Pinpoint the cell where the given text exists, returning its (x, y) midpoint coordinate. 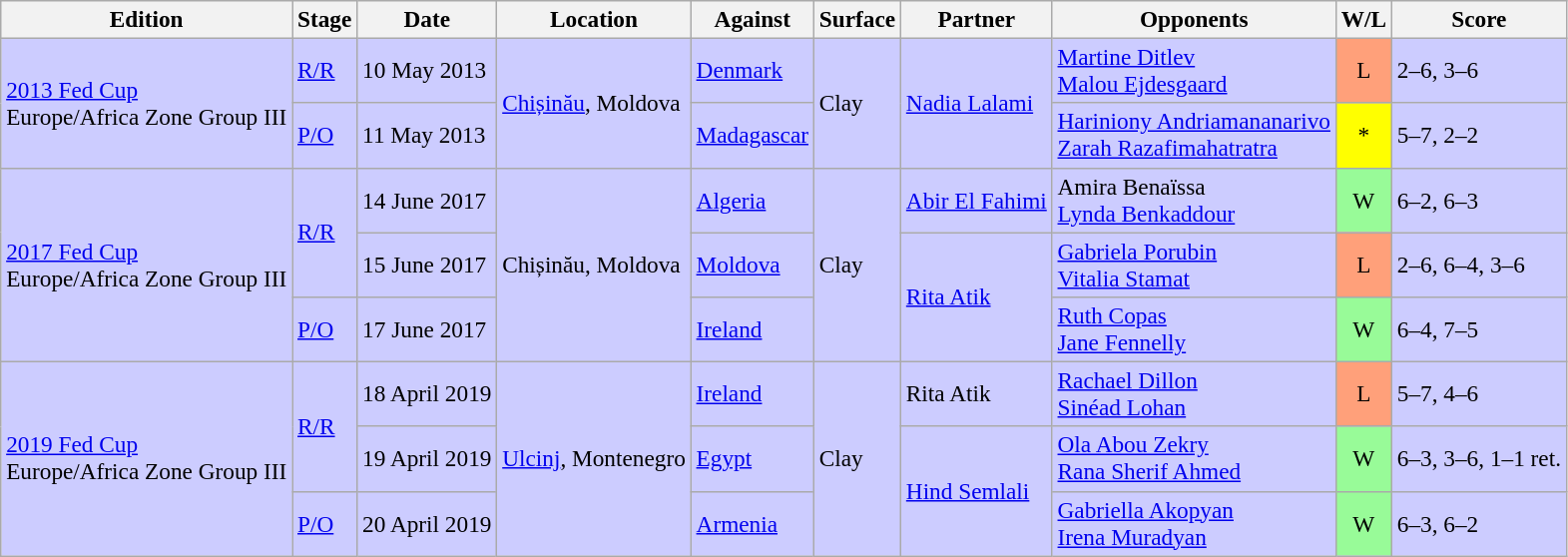
Ola Abou Zekry Rana Sherif Ahmed (1194, 459)
Stage (325, 19)
Moldova (753, 264)
6–3, 6–2 (1479, 523)
18 April 2019 (427, 393)
2–6, 6–4, 3–6 (1479, 264)
Edition (147, 19)
Denmark (753, 70)
Hind Semlali (976, 491)
5–7, 2–2 (1479, 136)
17 June 2017 (427, 329)
Armenia (753, 523)
Madagascar (753, 136)
Rachael Dillon Sinéad Lohan (1194, 393)
Amira Benaïssa Lynda Benkaddour (1194, 200)
Abir El Fahimi (976, 200)
Partner (976, 19)
19 April 2019 (427, 459)
6–3, 3–6, 1–1 ret. (1479, 459)
20 April 2019 (427, 523)
11 May 2013 (427, 136)
Egypt (753, 459)
Hariniony Andriamananarivo Zarah Razafimahatratra (1194, 136)
2–6, 3–6 (1479, 70)
6–4, 7–5 (1479, 329)
W/L (1363, 19)
Ruth Copas Jane Fennelly (1194, 329)
15 June 2017 (427, 264)
14 June 2017 (427, 200)
Opponents (1194, 19)
Against (753, 19)
Surface (856, 19)
Algeria (753, 200)
Ulcinj, Montenegro (594, 458)
5–7, 4–6 (1479, 393)
Nadia Lalami (976, 103)
6–2, 6–3 (1479, 200)
Gabriella Akopyan Irena Muradyan (1194, 523)
* (1363, 136)
Date (427, 19)
2017 Fed Cup Europe/Africa Zone Group III (147, 265)
2013 Fed Cup Europe/Africa Zone Group III (147, 103)
Score (1479, 19)
10 May 2013 (427, 70)
Location (594, 19)
Martine Ditlev Malou Ejdesgaard (1194, 70)
Gabriela Porubin Vitalia Stamat (1194, 264)
2019 Fed Cup Europe/Africa Zone Group III (147, 458)
